Find where the given text appears and provide that cell's center as (X, Y) coordinate. 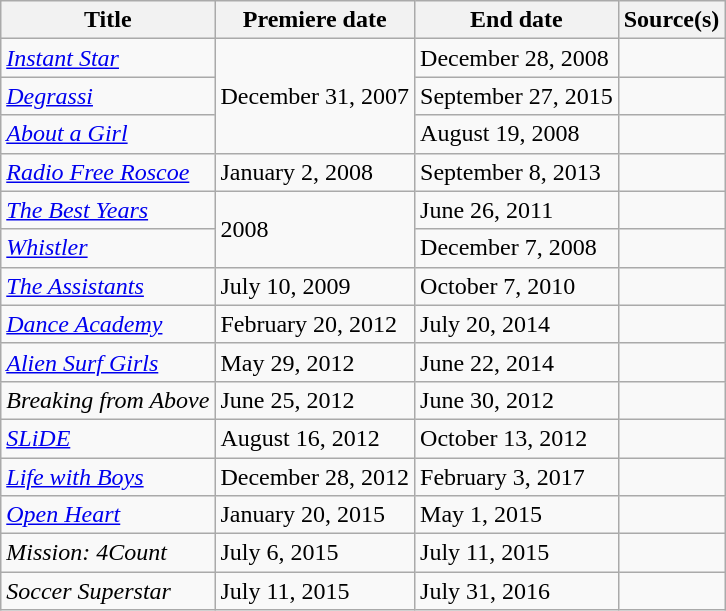
June 22, 2014 (517, 362)
September 8, 2013 (517, 172)
June 25, 2012 (315, 400)
December 31, 2007 (315, 96)
August 16, 2012 (315, 438)
Alien Surf Girls (108, 362)
February 20, 2012 (315, 324)
Instant Star (108, 58)
May 1, 2015 (517, 515)
December 7, 2008 (517, 248)
July 20, 2014 (517, 324)
Premiere date (315, 20)
2008 (315, 229)
July 6, 2015 (315, 553)
February 3, 2017 (517, 477)
October 7, 2010 (517, 286)
Mission: 4Count (108, 553)
Open Heart (108, 515)
Radio Free Roscoe (108, 172)
January 2, 2008 (315, 172)
December 28, 2012 (315, 477)
October 13, 2012 (517, 438)
About a Girl (108, 134)
Source(s) (672, 20)
Soccer Superstar (108, 591)
Life with Boys (108, 477)
Degrassi (108, 96)
June 26, 2011 (517, 210)
The Best Years (108, 210)
September 27, 2015 (517, 96)
Whistler (108, 248)
SLiDE (108, 438)
January 20, 2015 (315, 515)
August 19, 2008 (517, 134)
May 29, 2012 (315, 362)
December 28, 2008 (517, 58)
June 30, 2012 (517, 400)
Breaking from Above (108, 400)
Title (108, 20)
July 31, 2016 (517, 591)
The Assistants (108, 286)
Dance Academy (108, 324)
End date (517, 20)
July 10, 2009 (315, 286)
